Locate the cell with the specified text and output its (X, Y) center coordinate. 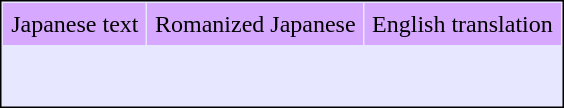
English translation (463, 24)
Romanized Japanese (256, 24)
Japanese text (75, 24)
